For the text-containing cell, return its midpoint in (X, Y) coordinate format. 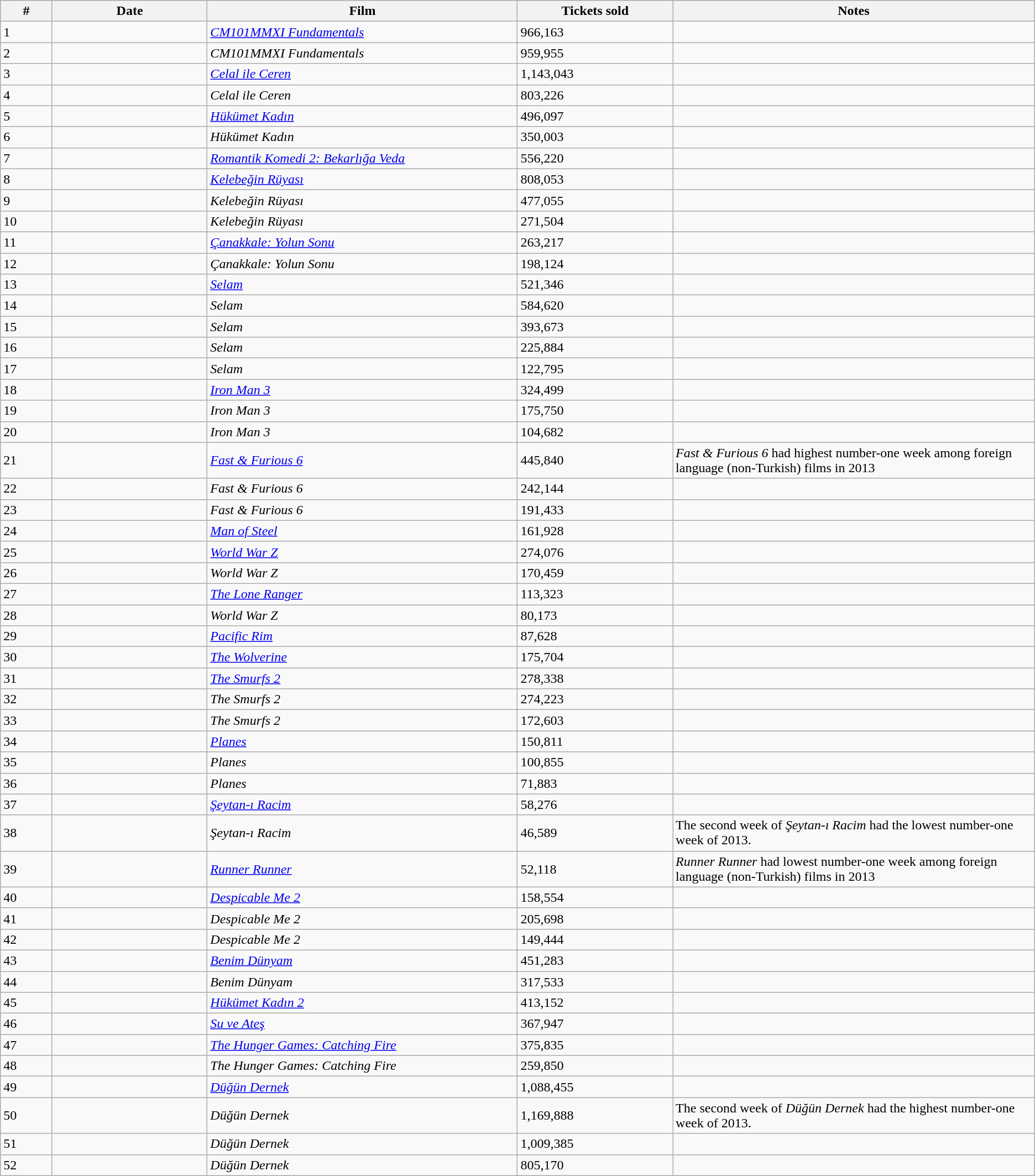
263,217 (595, 242)
191,433 (595, 510)
274,223 (595, 699)
19 (27, 411)
324,499 (595, 390)
477,055 (595, 200)
8 (27, 179)
150,811 (595, 741)
104,682 (595, 432)
451,283 (595, 960)
274,076 (595, 552)
1,009,385 (595, 1144)
43 (27, 960)
Romantik Komedi 2: Bekarlığa Veda (363, 158)
271,504 (595, 221)
393,673 (595, 327)
42 (27, 939)
34 (27, 741)
46,589 (595, 833)
Notes (854, 11)
49 (27, 1087)
375,835 (595, 1045)
1,088,455 (595, 1087)
31 (27, 678)
25 (27, 552)
350,003 (595, 137)
Hükümet Kadın 2 (363, 1003)
175,750 (595, 411)
Film (363, 11)
87,628 (595, 636)
803,226 (595, 95)
11 (27, 242)
172,603 (595, 720)
# (27, 11)
13 (27, 285)
149,444 (595, 939)
80,173 (595, 615)
41 (27, 918)
556,220 (595, 158)
48 (27, 1066)
158,554 (595, 897)
445,840 (595, 460)
The Lone Ranger (363, 594)
Pacific Rim (363, 636)
317,533 (595, 981)
Runner Runner (363, 869)
367,947 (595, 1024)
413,152 (595, 1003)
225,884 (595, 348)
242,144 (595, 489)
29 (27, 636)
The second week of Düğün Dernek had the highest number-one week of 2013. (854, 1116)
27 (27, 594)
14 (27, 306)
100,855 (595, 762)
805,170 (595, 1165)
Man of Steel (363, 531)
51 (27, 1144)
259,850 (595, 1066)
21 (27, 460)
Fast & Furious 6 had highest number-one week among foreign language (non-Turkish) films in 2013 (854, 460)
58,276 (595, 804)
5 (27, 116)
113,323 (595, 594)
24 (27, 531)
1 (27, 32)
170,459 (595, 573)
71,883 (595, 783)
161,928 (595, 531)
52,118 (595, 869)
35 (27, 762)
496,097 (595, 116)
Date (129, 11)
7 (27, 158)
44 (27, 981)
47 (27, 1045)
4 (27, 95)
959,955 (595, 53)
808,053 (595, 179)
23 (27, 510)
966,163 (595, 32)
584,620 (595, 306)
22 (27, 489)
15 (27, 327)
30 (27, 657)
The Wolverine (363, 657)
18 (27, 390)
38 (27, 833)
6 (27, 137)
28 (27, 615)
205,698 (595, 918)
16 (27, 348)
The second week of Şeytan-ı Racim had the lowest number-one week of 2013. (854, 833)
175,704 (595, 657)
1,169,888 (595, 1116)
40 (27, 897)
Runner Runner had lowest number-one week among foreign language (non-Turkish) films in 2013 (854, 869)
278,338 (595, 678)
45 (27, 1003)
2 (27, 53)
521,346 (595, 285)
37 (27, 804)
12 (27, 264)
198,124 (595, 264)
1,143,043 (595, 74)
3 (27, 74)
17 (27, 369)
39 (27, 869)
36 (27, 783)
52 (27, 1165)
20 (27, 432)
Su ve Ateş (363, 1024)
33 (27, 720)
9 (27, 200)
50 (27, 1116)
122,795 (595, 369)
46 (27, 1024)
26 (27, 573)
Tickets sold (595, 11)
10 (27, 221)
32 (27, 699)
